Locate the cell with the specified text and output its [x, y] center coordinate. 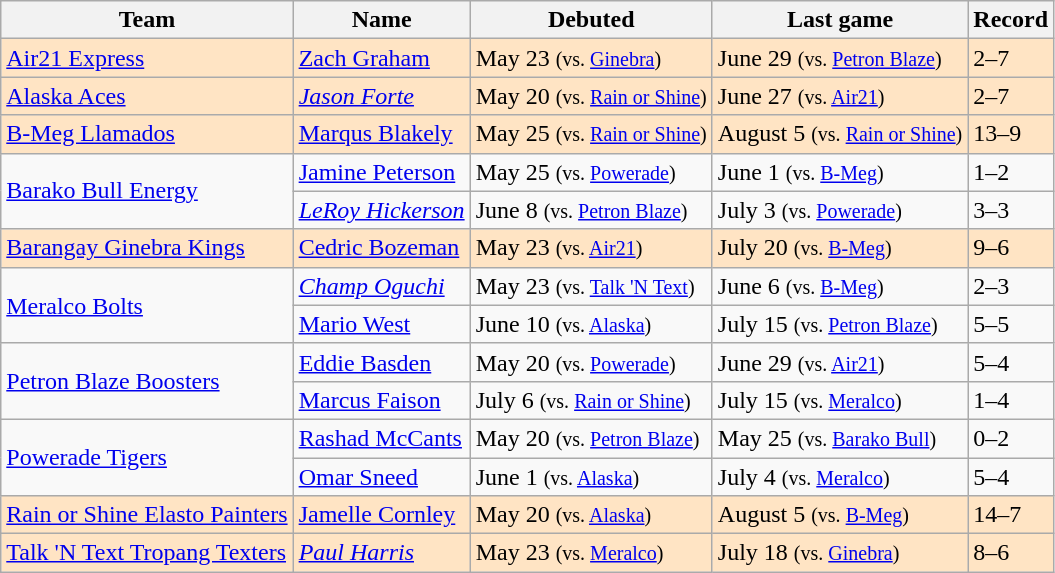
May 23 (vs. Air21) [591, 248]
1–4 [1011, 400]
Talk 'N Text Tropang Texters [147, 553]
Rain or Shine Elasto Painters [147, 515]
Paul Harris [382, 553]
June 29 (vs. Petron Blaze) [840, 58]
July 3 (vs. Powerade) [840, 210]
July 4 (vs. Meralco) [840, 477]
Alaska Aces [147, 96]
Cedric Bozeman [382, 248]
May 23 (vs. Meralco) [591, 553]
July 15 (vs. Petron Blaze) [840, 324]
Team [147, 20]
May 25 (vs. Barako Bull) [840, 438]
1–2 [1011, 172]
Rashad McCants [382, 438]
Omar Sneed [382, 477]
8–6 [1011, 553]
July 20 (vs. B-Meg) [840, 248]
Barako Bull Energy [147, 191]
June 8 (vs. Petron Blaze) [591, 210]
Record [1011, 20]
June 1 (vs. B-Meg) [840, 172]
May 25 (vs. Powerade) [591, 172]
August 5 (vs. B-Meg) [840, 515]
July 18 (vs. Ginebra) [840, 553]
Meralco Bolts [147, 305]
3–3 [1011, 210]
Powerade Tigers [147, 457]
B-Meg Llamados [147, 134]
May 20 (vs. Alaska) [591, 515]
Last game [840, 20]
Petron Blaze Boosters [147, 381]
August 5 (vs. Rain or Shine) [840, 134]
Mario West [382, 324]
Jason Forte [382, 96]
Eddie Basden [382, 362]
May 20 (vs. Powerade) [591, 362]
Debuted [591, 20]
June 1 (vs. Alaska) [591, 477]
Champ Oguchi [382, 286]
May 25 (vs. Rain or Shine) [591, 134]
Name [382, 20]
June 10 (vs. Alaska) [591, 324]
May 20 (vs. Petron Blaze) [591, 438]
LeRoy Hickerson [382, 210]
5–5 [1011, 324]
May 23 (vs. Ginebra) [591, 58]
Barangay Ginebra Kings [147, 248]
Jamine Peterson [382, 172]
Air21 Express [147, 58]
0–2 [1011, 438]
Zach Graham [382, 58]
July 15 (vs. Meralco) [840, 400]
Marcus Faison [382, 400]
May 20 (vs. Rain or Shine) [591, 96]
9–6 [1011, 248]
May 23 (vs. Talk 'N Text) [591, 286]
13–9 [1011, 134]
July 6 (vs. Rain or Shine) [591, 400]
2–3 [1011, 286]
June 27 (vs. Air21) [840, 96]
Marqus Blakely [382, 134]
Jamelle Cornley [382, 515]
June 29 (vs. Air21) [840, 362]
June 6 (vs. B-Meg) [840, 286]
14–7 [1011, 515]
